Locate the cell with the specified text and output its [X, Y] center coordinate. 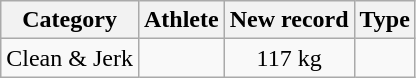
Clean & Jerk [70, 58]
Category [70, 20]
New record [289, 20]
117 kg [289, 58]
Type [384, 20]
Athlete [181, 20]
